Identify which cell holds the provided text, then report its [X, Y] central coordinate. 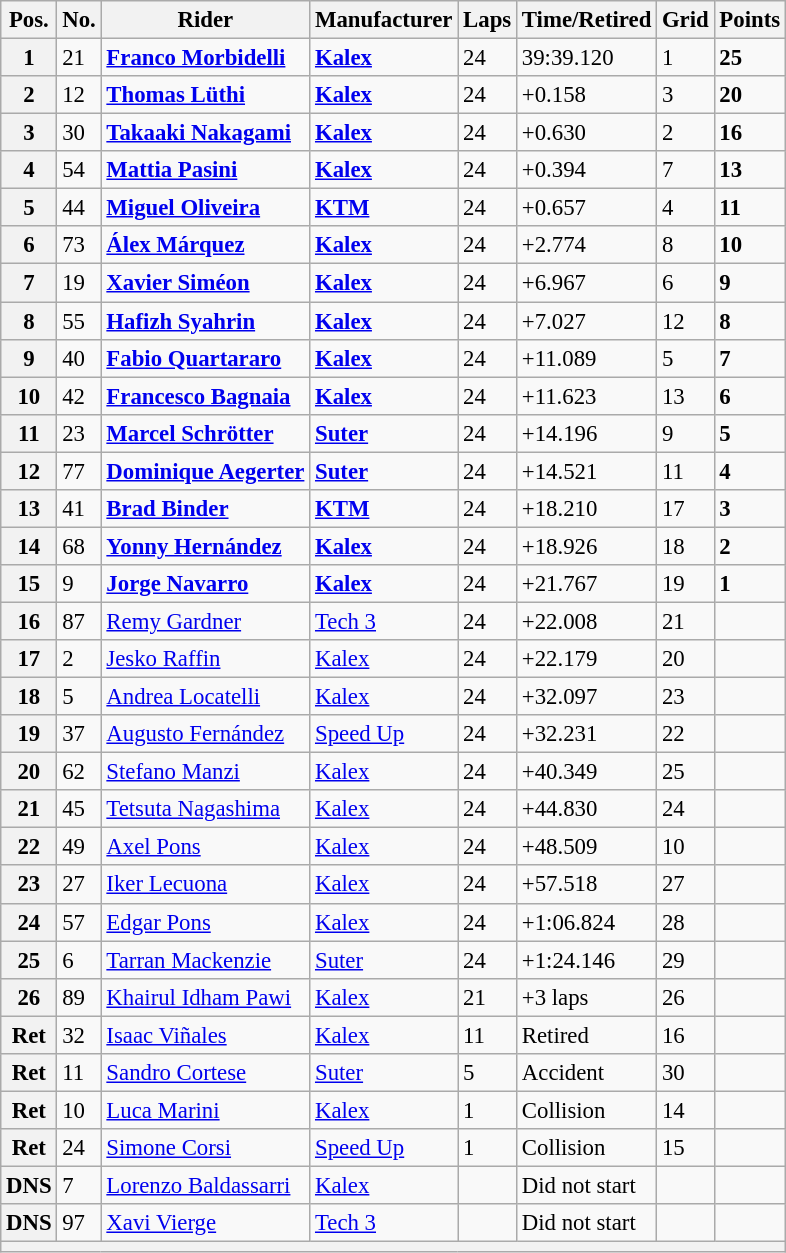
62 [79, 772]
Francesco Bagnaia [206, 396]
40 [79, 358]
Jorge Navarro [206, 584]
Andrea Locatelli [206, 697]
Pos. [29, 20]
Sandro Cortese [206, 1073]
Manufacturer [384, 20]
42 [79, 396]
+21.767 [587, 584]
29 [686, 960]
Thomas Lüthi [206, 95]
44 [79, 208]
Brad Binder [206, 509]
+14.521 [587, 471]
+57.518 [587, 885]
Dominique Aegerter [206, 471]
+0.657 [587, 208]
Time/Retired [587, 20]
49 [79, 847]
+0.158 [587, 95]
+32.097 [587, 697]
Lorenzo Baldassarri [206, 1185]
97 [79, 1223]
No. [79, 20]
77 [79, 471]
57 [79, 922]
Simone Corsi [206, 1148]
Yonny Hernández [206, 546]
Augusto Fernández [206, 734]
+44.830 [587, 809]
Jesko Raffin [206, 659]
Luca Marini [206, 1110]
Xavi Vierge [206, 1223]
+11.623 [587, 396]
Fabio Quartararo [206, 358]
+1:24.146 [587, 960]
+32.231 [587, 734]
+11.089 [587, 358]
Mattia Pasini [206, 170]
54 [79, 170]
Álex Márquez [206, 245]
+22.008 [587, 621]
73 [79, 245]
+18.210 [587, 509]
+7.027 [587, 321]
+3 laps [587, 997]
+22.179 [587, 659]
Remy Gardner [206, 621]
Rider [206, 20]
Iker Lecuona [206, 885]
+48.509 [587, 847]
Marcel Schrötter [206, 433]
Stefano Manzi [206, 772]
55 [79, 321]
Retired [587, 1035]
89 [79, 997]
Xavier Siméon [206, 283]
Grid [686, 20]
39:39.120 [587, 58]
Khairul Idham Pawi [206, 997]
+6.967 [587, 283]
Hafizh Syahrin [206, 321]
32 [79, 1035]
Takaaki Nakagami [206, 133]
Isaac Viñales [206, 1035]
+18.926 [587, 546]
87 [79, 621]
+14.196 [587, 433]
+0.630 [587, 133]
+40.349 [587, 772]
+2.774 [587, 245]
41 [79, 509]
37 [79, 734]
+1:06.824 [587, 922]
Franco Morbidelli [206, 58]
Laps [488, 20]
Tarran Mackenzie [206, 960]
45 [79, 809]
Accident [587, 1073]
Edgar Pons [206, 922]
28 [686, 922]
Miguel Oliveira [206, 208]
Axel Pons [206, 847]
+0.394 [587, 170]
Tetsuta Nagashima [206, 809]
68 [79, 546]
Points [750, 20]
